Pinpoint the cell where the given text exists, returning its [x, y] midpoint coordinate. 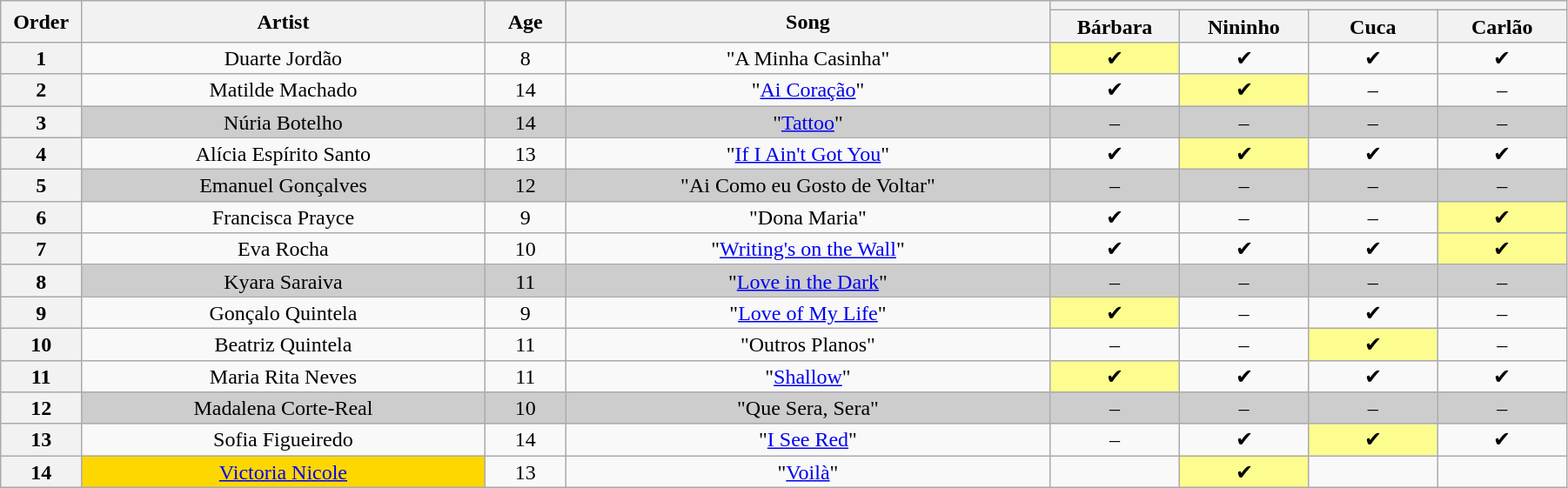
"If I Ain't Got You" [807, 153]
1 [42, 57]
Gonçalo Quintela [284, 313]
Song [807, 22]
Matilde Machado [284, 90]
Francisca Prayce [284, 217]
"Love in the Dark" [807, 280]
Beatriz Quintela [284, 344]
6 [42, 217]
Nininho [1243, 26]
"Shallow" [807, 376]
Order [42, 22]
Alícia Espírito Santo [284, 153]
4 [42, 153]
"Writing's on the Wall" [807, 249]
3 [42, 122]
"Voilà" [807, 471]
Núria Botelho [284, 122]
"Que Sera, Sera" [807, 409]
"Outros Planos" [807, 344]
"Love of My Life" [807, 313]
Duarte Jordão [284, 57]
Eva Rocha [284, 249]
Cuca [1373, 26]
Sofia Figueiredo [284, 440]
Age [526, 22]
"I See Red" [807, 440]
Maria Rita Neves [284, 376]
Carlão [1502, 26]
Emanuel Gonçalves [284, 186]
7 [42, 249]
Victoria Nicole [284, 471]
Bárbara [1115, 26]
5 [42, 186]
Artist [284, 22]
"Ai Coração" [807, 90]
"Dona Maria" [807, 217]
"Ai Como eu Gosto de Voltar" [807, 186]
Kyara Saraiva [284, 280]
"Tattoo" [807, 122]
Madalena Corte-Real [284, 409]
2 [42, 90]
"A Minha Casinha" [807, 57]
